Output the [x, y] coordinate of the center of the cell containing the given text.  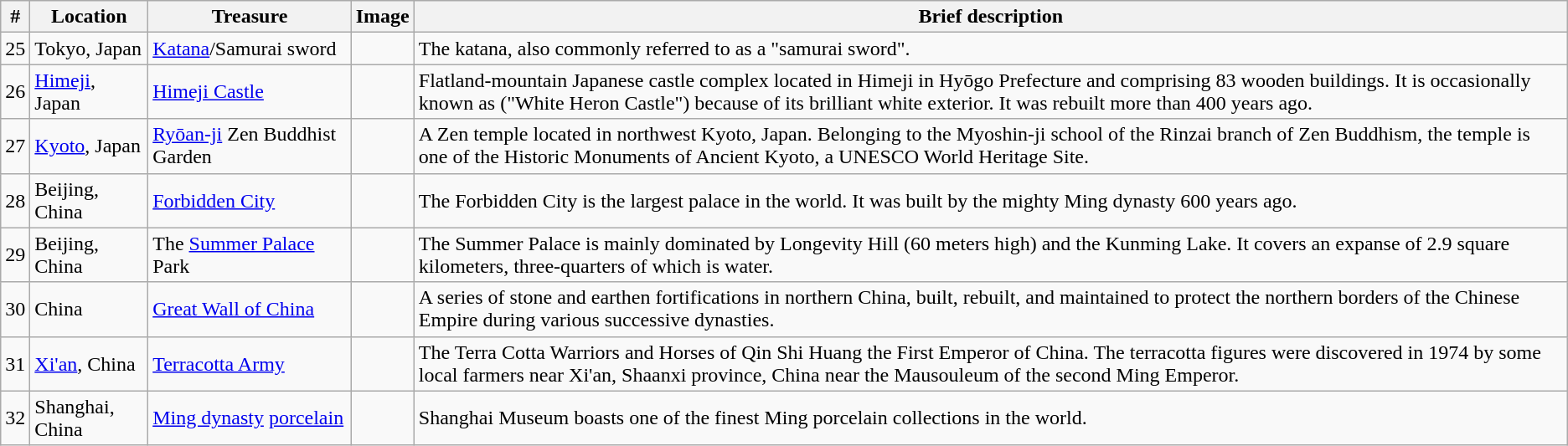
Himeji, Japan [89, 92]
Treasure [250, 17]
30 [15, 310]
Ming dynasty porcelain [250, 418]
Brief description [990, 17]
32 [15, 418]
Katana/Samurai sword [250, 49]
25 [15, 49]
Forbidden City [250, 201]
The Summer Palace Park [250, 254]
29 [15, 254]
27 [15, 146]
# [15, 17]
31 [15, 363]
Image [382, 17]
Kyoto, Japan [89, 146]
Great Wall of China [250, 310]
Shanghai, China [89, 418]
Ryōan-ji Zen Buddhist Garden [250, 146]
Location [89, 17]
28 [15, 201]
China [89, 310]
The katana, also commonly referred to as a "samurai sword". [990, 49]
Himeji Castle [250, 92]
Shanghai Museum boasts one of the finest Ming porcelain collections in the world. [990, 418]
Terracotta Army [250, 363]
Tokyo, Japan [89, 49]
Xi'an, China [89, 363]
26 [15, 92]
The Forbidden City is the largest palace in the world. It was built by the mighty Ming dynasty 600 years ago. [990, 201]
